Return (x, y) of the center of cell containing provided text 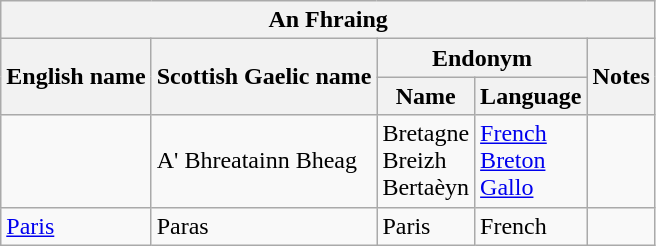
French (531, 226)
Language (531, 96)
English name (76, 77)
Endonym (482, 58)
Name (426, 96)
BretagneBreizhBertaèyn (426, 161)
Scottish Gaelic name (264, 77)
FrenchBretonGallo (531, 161)
A' Bhreatainn Bheag (264, 161)
An Fhraing (328, 20)
Notes (621, 77)
Paras (264, 226)
